For the text-containing cell, return its midpoint in [x, y] coordinate format. 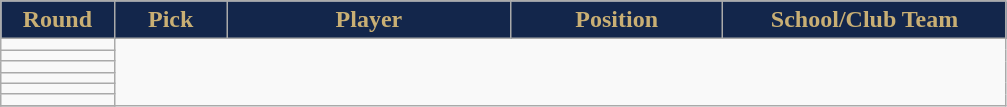
Pick [170, 20]
Position [617, 20]
School/Club Team [864, 20]
Round [58, 20]
Player [368, 20]
